Scan for the cell matching the given text and deliver its [X, Y] coordinate at center. 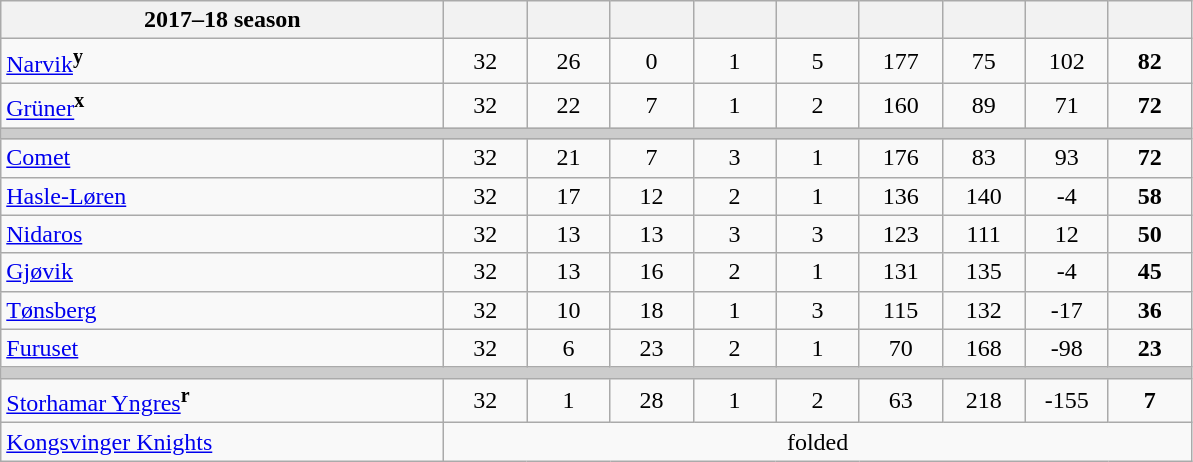
123 [900, 234]
75 [984, 62]
168 [984, 348]
Hasle-Løren [222, 196]
70 [900, 348]
111 [984, 234]
115 [900, 310]
93 [1066, 158]
-98 [1066, 348]
Comet [222, 158]
131 [900, 272]
6 [568, 348]
177 [900, 62]
28 [652, 400]
17 [568, 196]
82 [1150, 62]
Kongsvinger Knights [222, 442]
102 [1066, 62]
45 [1150, 272]
Narviky [222, 62]
0 [652, 62]
22 [568, 106]
Grünerx [222, 106]
50 [1150, 234]
5 [818, 62]
132 [984, 310]
10 [568, 310]
Gjøvik [222, 272]
Storhamar Yngresr [222, 400]
160 [900, 106]
136 [900, 196]
2017–18 season [222, 20]
58 [1150, 196]
Tønsberg [222, 310]
18 [652, 310]
36 [1150, 310]
83 [984, 158]
140 [984, 196]
26 [568, 62]
folded [818, 442]
21 [568, 158]
-155 [1066, 400]
176 [900, 158]
-17 [1066, 310]
63 [900, 400]
71 [1066, 106]
Nidaros [222, 234]
Furuset [222, 348]
89 [984, 106]
135 [984, 272]
16 [652, 272]
218 [984, 400]
